Find where the given text appears and provide that cell's center as (X, Y) coordinate. 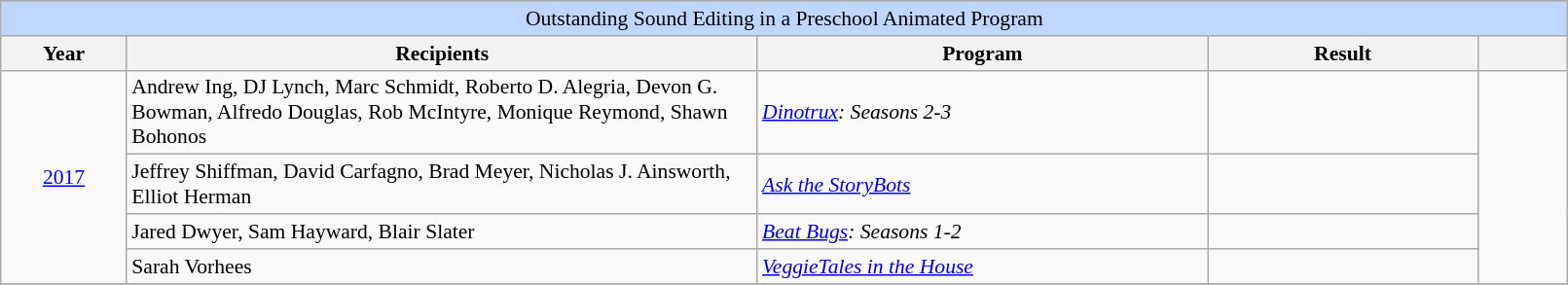
Jeffrey Shiffman, David Carfagno, Brad Meyer, Nicholas J. Ainsworth, Elliot Herman (442, 185)
Beat Bugs: Seasons 1-2 (983, 232)
Jared Dwyer, Sam Hayward, Blair Slater (442, 232)
VeggieTales in the House (983, 267)
Program (983, 53)
Recipients (442, 53)
2017 (64, 177)
Dinotrux: Seasons 2-3 (983, 113)
Andrew Ing, DJ Lynch, Marc Schmidt, Roberto D. Alegria, Devon G. Bowman, Alfredo Douglas, Rob McIntyre, Monique Reymond, Shawn Bohonos (442, 113)
Ask the StoryBots (983, 185)
Year (64, 53)
Result (1343, 53)
Outstanding Sound Editing in a Preschool Animated Program (784, 18)
Sarah Vorhees (442, 267)
